Search for the cell housing the specified text and yield its [X, Y] center coordinate. 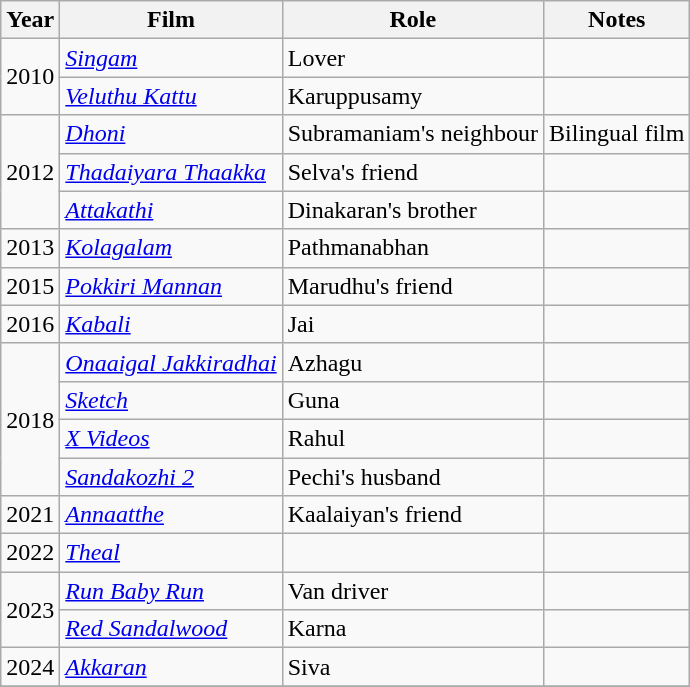
Annaatthe [171, 515]
2015 [30, 286]
Sandakozhi 2 [171, 477]
Kabali [171, 324]
Bilingual film [617, 134]
Onaaigal Jakkiradhai [171, 362]
2012 [30, 172]
Attakathi [171, 210]
Pathmanabhan [412, 248]
Siva [412, 667]
Subramaniam's neighbour [412, 134]
2010 [30, 77]
Azhagu [412, 362]
Akkaran [171, 667]
Rahul [412, 438]
Dhoni [171, 134]
Selva's friend [412, 172]
Pechi's husband [412, 477]
Kolagalam [171, 248]
Run Baby Run [171, 591]
Film [171, 20]
Marudhu's friend [412, 286]
2023 [30, 610]
Karna [412, 629]
Sketch [171, 400]
X Videos [171, 438]
Karuppusamy [412, 96]
2013 [30, 248]
Red Sandalwood [171, 629]
2016 [30, 324]
Jai [412, 324]
Notes [617, 20]
2022 [30, 553]
Role [412, 20]
Van driver [412, 591]
2018 [30, 419]
Year [30, 20]
Pokkiri Mannan [171, 286]
2024 [30, 667]
Thadaiyara Thaakka [171, 172]
Lover [412, 58]
Guna [412, 400]
Kaalaiyan's friend [412, 515]
Veluthu Kattu [171, 96]
Dinakaran's brother [412, 210]
2021 [30, 515]
Theal [171, 553]
Singam [171, 58]
